Return the (X, Y) coordinate for the center point of the cell that contains the specified text.  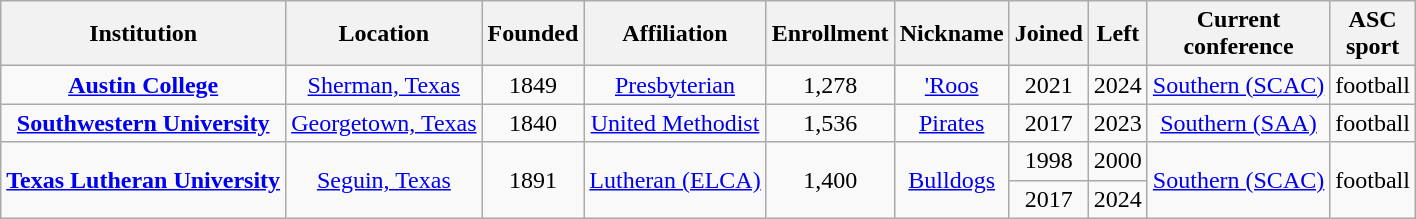
United Methodist (675, 123)
Austin College (144, 85)
1,278 (830, 85)
Currentconference (1238, 34)
Enrollment (830, 34)
Founded (533, 34)
1891 (533, 180)
1849 (533, 85)
2021 (1048, 85)
1840 (533, 123)
'Roos (952, 85)
ASCsport (1373, 34)
Texas Lutheran University (144, 180)
Pirates (952, 123)
Left (1118, 34)
Lutheran (ELCA) (675, 180)
1998 (1048, 161)
Southern (SAA) (1238, 123)
Nickname (952, 34)
Joined (1048, 34)
Southwestern University (144, 123)
Institution (144, 34)
2023 (1118, 123)
Seguin, Texas (384, 180)
Presbyterian (675, 85)
1,536 (830, 123)
Location (384, 34)
1,400 (830, 180)
Bulldogs (952, 180)
Affiliation (675, 34)
Sherman, Texas (384, 85)
Georgetown, Texas (384, 123)
2000 (1118, 161)
